Scan for the cell matching the given text and deliver its [X, Y] coordinate at center. 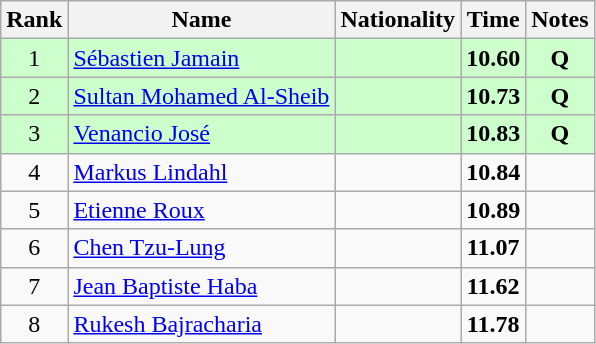
Chen Tzu-Lung [202, 248]
1 [34, 58]
11.78 [494, 324]
3 [34, 134]
Jean Baptiste Haba [202, 286]
Rank [34, 20]
6 [34, 248]
Etienne Roux [202, 210]
10.83 [494, 134]
Time [494, 20]
10.60 [494, 58]
10.84 [494, 172]
8 [34, 324]
Sultan Mohamed Al-Sheib [202, 96]
4 [34, 172]
Nationality [398, 20]
7 [34, 286]
Rukesh Bajracharia [202, 324]
Name [202, 20]
Markus Lindahl [202, 172]
11.07 [494, 248]
10.73 [494, 96]
5 [34, 210]
10.89 [494, 210]
2 [34, 96]
Sébastien Jamain [202, 58]
Notes [560, 20]
11.62 [494, 286]
Venancio José [202, 134]
